Return [x, y] of the center of cell containing provided text 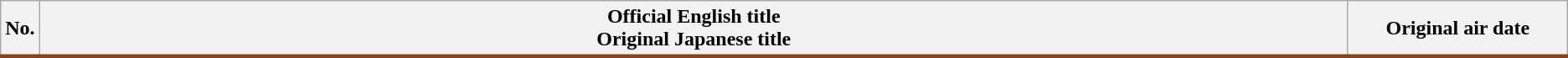
Original air date [1457, 29]
No. [20, 29]
Official English title Original Japanese title [694, 29]
